Return [x, y] of the center of cell containing provided text 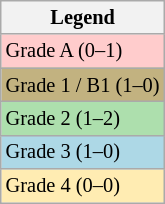
Legend [83, 17]
Grade 3 (1–0) [83, 152]
Grade 4 (0–0) [83, 186]
Grade 1 / B1 (1–0) [83, 85]
Grade A (0–1) [83, 51]
Grade 2 (1–2) [83, 118]
